Return the [x, y] coordinate for the center point of the cell that contains the specified text.  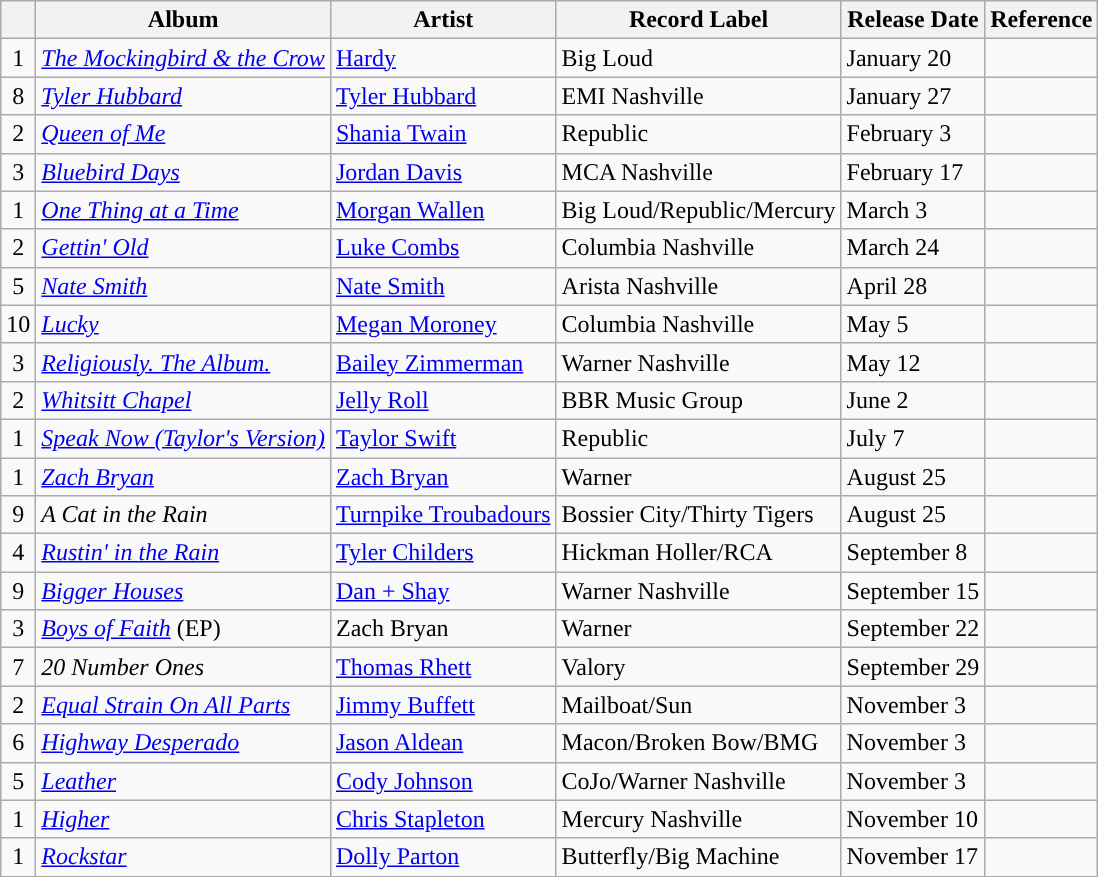
April 28 [913, 286]
Gettin' Old [184, 248]
Religiously. The Album. [184, 362]
Thomas Rhett [443, 667]
Album [184, 20]
January 27 [913, 96]
Arista Nashville [698, 286]
Whitsitt Chapel [184, 400]
Jelly Roll [443, 400]
CoJo/Warner Nashville [698, 781]
Lucky [184, 324]
September 29 [913, 667]
June 2 [913, 400]
February 3 [913, 134]
Bailey Zimmerman [443, 362]
March 24 [913, 248]
Bluebird Days [184, 172]
Queen of Me [184, 134]
Record Label [698, 20]
Big Loud/Republic/Mercury [698, 210]
Dan + Shay [443, 591]
Leather [184, 781]
Reference [1042, 20]
September 15 [913, 591]
Jason Aldean [443, 743]
Release Date [913, 20]
Tyler Childers [443, 553]
Rustin' in the Rain [184, 553]
Mercury Nashville [698, 819]
November 17 [913, 857]
MCA Nashville [698, 172]
November 10 [913, 819]
Boys of Faith (EP) [184, 629]
Shania Twain [443, 134]
EMI Nashville [698, 96]
May 12 [913, 362]
Dolly Parton [443, 857]
10 [18, 324]
Bigger Houses [184, 591]
Equal Strain On All Parts [184, 705]
Bossier City/Thirty Tigers [698, 515]
Highway Desperado [184, 743]
Morgan Wallen [443, 210]
Turnpike Troubadours [443, 515]
A Cat in the Rain [184, 515]
Mailboat/Sun [698, 705]
March 3 [913, 210]
Butterfly/Big Machine [698, 857]
May 5 [913, 324]
Jordan Davis [443, 172]
Taylor Swift [443, 438]
Hardy [443, 58]
Jimmy Buffett [443, 705]
Hickman Holler/RCA [698, 553]
One Thing at a Time [184, 210]
Valory [698, 667]
September 8 [913, 553]
February 17 [913, 172]
Rockstar [184, 857]
Big Loud [698, 58]
Artist [443, 20]
Speak Now (Taylor's Version) [184, 438]
Higher [184, 819]
January 20 [913, 58]
8 [18, 96]
Macon/Broken Bow/BMG [698, 743]
The Mockingbird & the Crow [184, 58]
7 [18, 667]
Luke Combs [443, 248]
Megan Moroney [443, 324]
20 Number Ones [184, 667]
Chris Stapleton [443, 819]
4 [18, 553]
July 7 [913, 438]
Cody Johnson [443, 781]
September 22 [913, 629]
6 [18, 743]
BBR Music Group [698, 400]
